Provide the (x, y) coordinate of the cell's center where the given text is located.  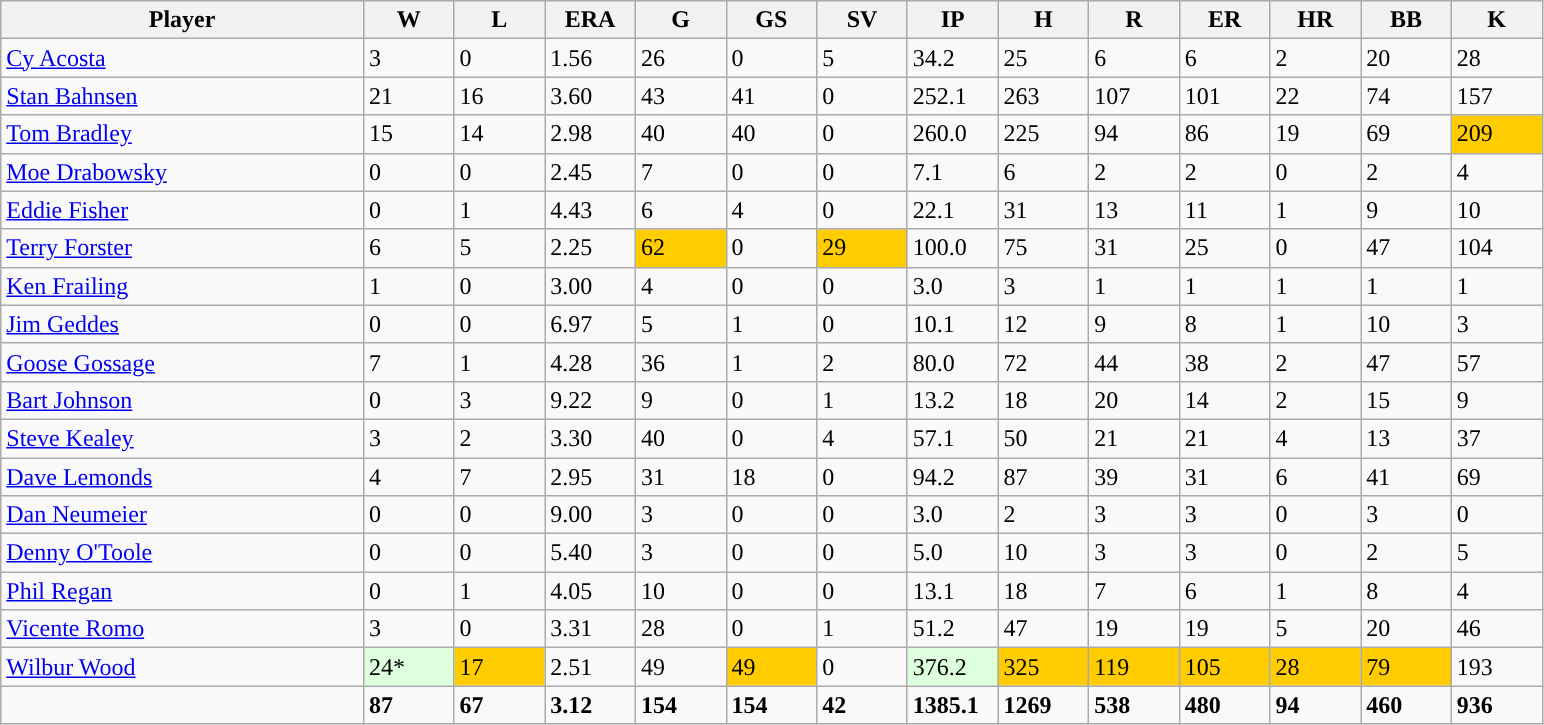
Wilbur Wood (182, 667)
ERA (590, 20)
BB (1406, 20)
4.43 (590, 210)
252.1 (952, 96)
2.95 (590, 477)
Cy Acosta (182, 58)
26 (680, 58)
57 (1496, 362)
43 (680, 96)
75 (1044, 248)
157 (1496, 96)
Eddie Fisher (182, 210)
R (1134, 20)
79 (1406, 667)
107 (1134, 96)
37 (1496, 438)
3.12 (590, 705)
1269 (1044, 705)
74 (1406, 96)
51.2 (952, 629)
Dave Lemonds (182, 477)
44 (1134, 362)
2.51 (590, 667)
Ken Frailing (182, 286)
W (408, 20)
13.2 (952, 400)
325 (1044, 667)
100.0 (952, 248)
Jim Geddes (182, 324)
Dan Neumeier (182, 515)
39 (1134, 477)
7.1 (952, 172)
4.28 (590, 362)
10.1 (952, 324)
104 (1496, 248)
6.97 (590, 324)
Stan Bahnsen (182, 96)
Denny O'Toole (182, 553)
119 (1134, 667)
34.2 (952, 58)
16 (500, 96)
17 (500, 667)
L (500, 20)
Bart Johnson (182, 400)
Moe Drabowsky (182, 172)
13.1 (952, 591)
Terry Forster (182, 248)
24* (408, 667)
ER (1224, 20)
Player (182, 20)
193 (1496, 667)
72 (1044, 362)
9.22 (590, 400)
67 (500, 705)
3.30 (590, 438)
G (680, 20)
Goose Gossage (182, 362)
4.05 (590, 591)
Phil Regan (182, 591)
Tom Bradley (182, 134)
K (1496, 20)
HR (1316, 20)
GS (772, 20)
86 (1224, 134)
460 (1406, 705)
Vicente Romo (182, 629)
480 (1224, 705)
38 (1224, 362)
2.25 (590, 248)
538 (1134, 705)
57.1 (952, 438)
SV (862, 20)
5.40 (590, 553)
50 (1044, 438)
36 (680, 362)
260.0 (952, 134)
Steve Kealey (182, 438)
80.0 (952, 362)
225 (1044, 134)
2.98 (590, 134)
22 (1316, 96)
263 (1044, 96)
42 (862, 705)
29 (862, 248)
1385.1 (952, 705)
376.2 (952, 667)
1.56 (590, 58)
105 (1224, 667)
94.2 (952, 477)
46 (1496, 629)
3.00 (590, 286)
IP (952, 20)
2.45 (590, 172)
3.31 (590, 629)
209 (1496, 134)
101 (1224, 96)
H (1044, 20)
12 (1044, 324)
62 (680, 248)
11 (1224, 210)
9.00 (590, 515)
5.0 (952, 553)
3.60 (590, 96)
936 (1496, 705)
22.1 (952, 210)
